Return [x, y] of the center of cell containing provided text 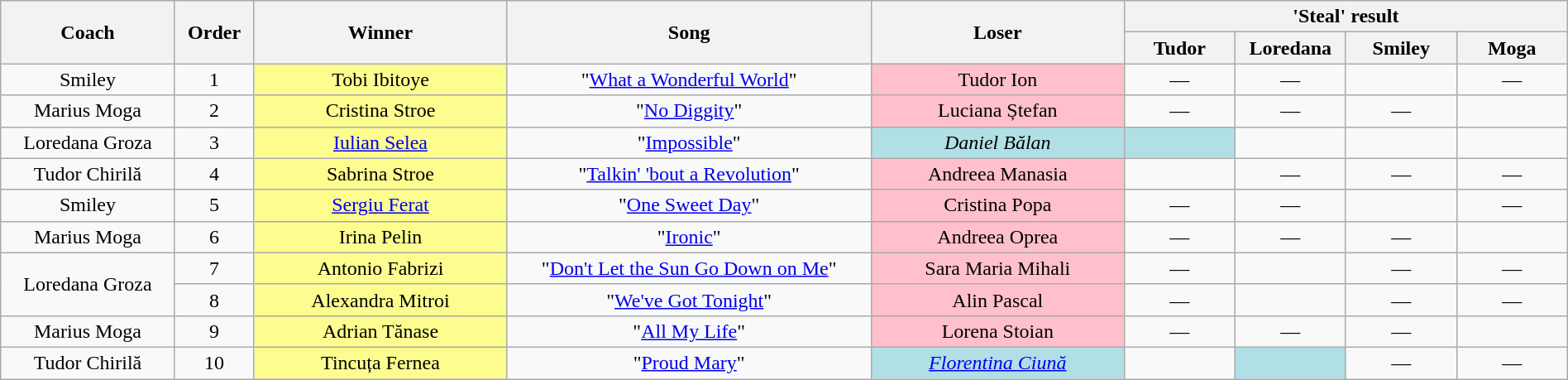
Sara Maria Mihali [997, 268]
4 [214, 174]
Antonio Fabrizi [380, 268]
Andreea Manasia [997, 174]
"Proud Mary" [689, 363]
"One Sweet Day" [689, 205]
Sergiu Ferat [380, 205]
Cristina Stroe [380, 111]
"All My Life" [689, 331]
"We've Got Tonight" [689, 300]
Loredana [1290, 48]
"Don't Let the Sun Go Down on Me" [689, 268]
8 [214, 300]
6 [214, 237]
Tudor Ion [997, 79]
Iulian Selea [380, 142]
7 [214, 268]
Florentina Ciună [997, 363]
Alexandra Mitroi [380, 300]
5 [214, 205]
Order [214, 32]
Irina Pelin [380, 237]
10 [214, 363]
3 [214, 142]
Alin Pascal [997, 300]
Moga [1512, 48]
Tudor [1179, 48]
'Steal' result [1346, 17]
"Impossible" [689, 142]
Loser [997, 32]
Lorena Stoian [997, 331]
Andreea Oprea [997, 237]
"Ironic" [689, 237]
Winner [380, 32]
Tobi Ibitoye [380, 79]
Sabrina Stroe [380, 174]
1 [214, 79]
"Talkin' 'bout a Revolution" [689, 174]
Coach [88, 32]
9 [214, 331]
"What a Wonderful World" [689, 79]
Tincuța Fernea [380, 363]
Daniel Bălan [997, 142]
Luciana Ștefan [997, 111]
Cristina Popa [997, 205]
2 [214, 111]
Adrian Tănase [380, 331]
"No Diggity" [689, 111]
Song [689, 32]
